Extract the (x, y) coordinate from the center of the cell holding the provided text.  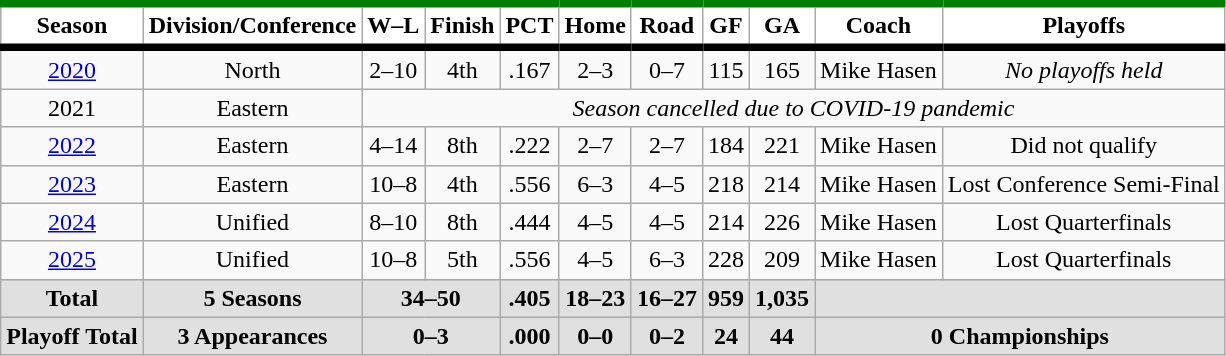
184 (726, 146)
218 (726, 184)
.405 (530, 298)
2021 (72, 108)
Season (72, 26)
Road (666, 26)
Total (72, 298)
16–27 (666, 298)
3 Appearances (252, 336)
2022 (72, 146)
2023 (72, 184)
4–14 (394, 146)
5 Seasons (252, 298)
.444 (530, 222)
GA (782, 26)
165 (782, 68)
115 (726, 68)
PCT (530, 26)
Did not qualify (1084, 146)
0–7 (666, 68)
0–3 (431, 336)
GF (726, 26)
1,035 (782, 298)
44 (782, 336)
209 (782, 260)
221 (782, 146)
228 (726, 260)
Season cancelled due to COVID-19 pandemic (794, 108)
.222 (530, 146)
18–23 (595, 298)
Coach (879, 26)
Home (595, 26)
959 (726, 298)
0 Championships (1020, 336)
2–10 (394, 68)
0–2 (666, 336)
Finish (462, 26)
5th (462, 260)
.000 (530, 336)
2020 (72, 68)
No playoffs held (1084, 68)
8–10 (394, 222)
W–L (394, 26)
2–3 (595, 68)
Playoffs (1084, 26)
2024 (72, 222)
Lost Conference Semi-Final (1084, 184)
24 (726, 336)
North (252, 68)
2025 (72, 260)
34–50 (431, 298)
.167 (530, 68)
Division/Conference (252, 26)
Playoff Total (72, 336)
0–0 (595, 336)
226 (782, 222)
